Determine the (x, y) coordinate at the center of the cell enclosing the given text.  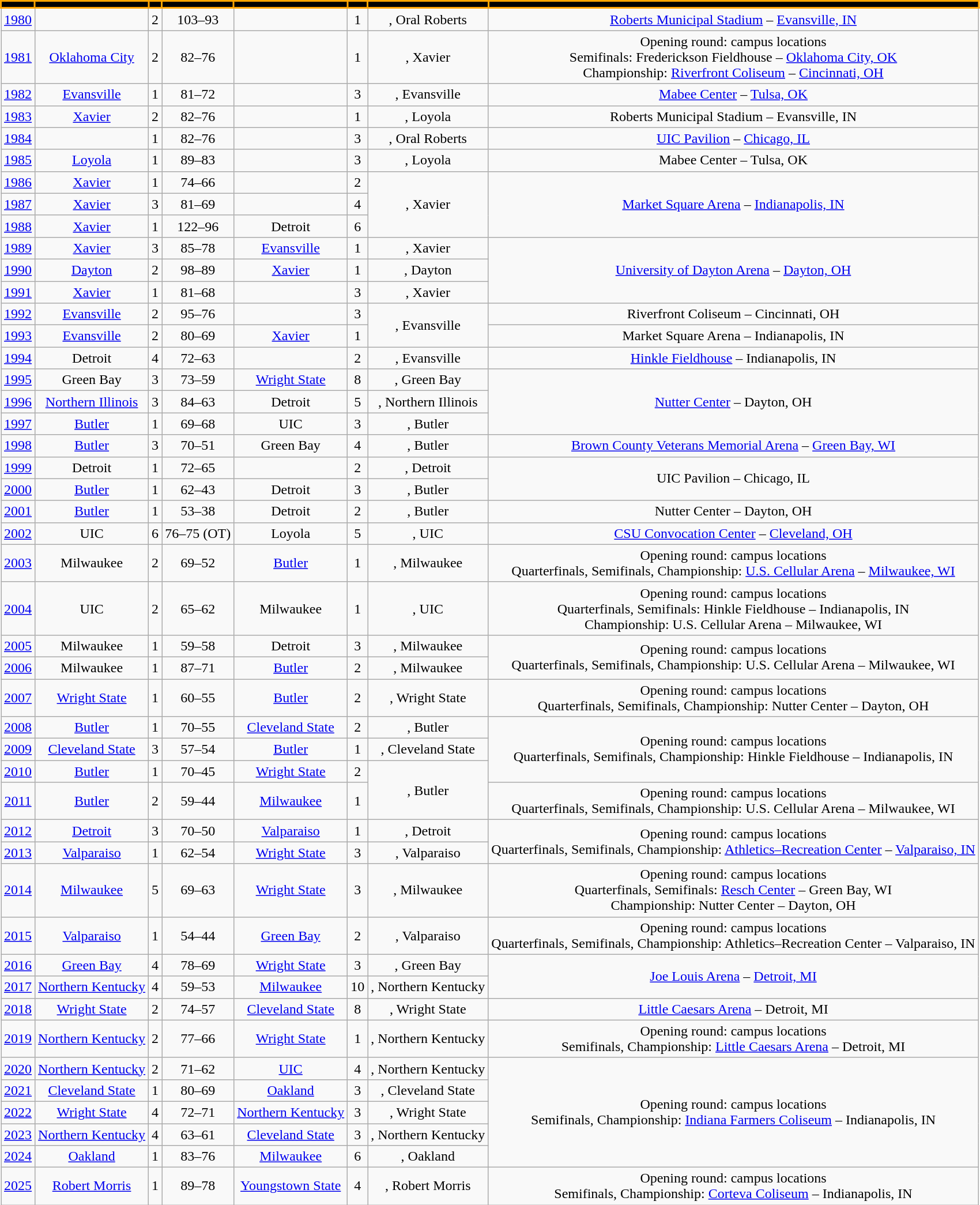
1994 (18, 358)
1991 (18, 292)
Opening round: campus locationsSemifinals, Championship: Little Caesars Arena – Detroit, MI (733, 1039)
Hinkle Fieldhouse – Indianapolis, IN (733, 358)
Opening round: campus locationsQuarterfinals, Semifinals: Hinkle Fieldhouse – Indianapolis, INChampionship: U.S. Cellular Arena – Milwaukee, WI (733, 608)
Dayton (92, 270)
60–55 (198, 698)
70–51 (198, 446)
59–58 (198, 646)
71–62 (198, 1068)
57–54 (198, 750)
72–71 (198, 1112)
1989 (18, 248)
2001 (18, 511)
2014 (18, 890)
69–52 (198, 563)
54–44 (198, 935)
65–62 (198, 608)
122–96 (198, 226)
Opening round: campus locationsQuarterfinals, Semifinals: Resch Center – Green Bay, WIChampionship: Nutter Center – Dayton, OH (733, 890)
76–75 (OT) (198, 533)
78–69 (198, 965)
2002 (18, 533)
2007 (18, 698)
1993 (18, 336)
1984 (18, 138)
62–54 (198, 853)
74–57 (198, 1009)
1992 (18, 314)
2003 (18, 563)
2006 (18, 668)
2015 (18, 935)
98–89 (198, 270)
89–78 (198, 1187)
Opening round: campus locationsSemifinals: Frederickson Fieldhouse – Oklahoma City, OKChampionship: Riverfront Coliseum – Cincinnati, OH (733, 57)
Brown County Veterans Memorial Arena – Green Bay, WI (733, 446)
62–43 (198, 489)
2024 (18, 1157)
70–50 (198, 831)
2008 (18, 728)
2021 (18, 1090)
77–66 (198, 1039)
, Oakland (428, 1157)
Opening round: campus locationsQuarterfinals, Semifinals, Championship: Nutter Center – Dayton, OH (733, 698)
2025 (18, 1187)
Joe Louis Arena – Detroit, MI (733, 976)
59–53 (198, 987)
1990 (18, 270)
2023 (18, 1134)
85–78 (198, 248)
59–44 (198, 801)
84–63 (198, 402)
2016 (18, 965)
1995 (18, 380)
Opening round: campus locationsSemifinals, Championship: Indiana Farmers Coliseum – Indianapolis, IN (733, 1112)
87–71 (198, 668)
83–76 (198, 1157)
1985 (18, 160)
72–65 (198, 468)
74–66 (198, 182)
2010 (18, 771)
53–38 (198, 511)
University of Dayton Arena – Dayton, OH (733, 270)
2005 (18, 646)
1998 (18, 446)
1983 (18, 116)
2013 (18, 853)
1996 (18, 402)
2000 (18, 489)
1982 (18, 95)
63–61 (198, 1134)
2022 (18, 1112)
69–63 (198, 890)
, Robert Morris (428, 1187)
Oklahoma City (92, 57)
1999 (18, 468)
1988 (18, 226)
2011 (18, 801)
1987 (18, 204)
2012 (18, 831)
2020 (18, 1068)
1986 (18, 182)
Youngstown State (291, 1187)
1980 (18, 20)
2004 (18, 608)
1981 (18, 57)
70–55 (198, 728)
Northern Illinois (92, 402)
2019 (18, 1039)
Little Caesars Arena – Detroit, MI (733, 1009)
89–83 (198, 160)
81–72 (198, 95)
2017 (18, 987)
Robert Morris (92, 1187)
70–45 (198, 771)
69–68 (198, 424)
Riverfront Coliseum – Cincinnati, OH (733, 314)
81–68 (198, 292)
95–76 (198, 314)
, Dayton (428, 270)
, Northern Illinois (428, 402)
72–63 (198, 358)
2009 (18, 750)
2018 (18, 1009)
81–69 (198, 204)
CSU Convocation Center – Cleveland, OH (733, 533)
1997 (18, 424)
10 (357, 987)
Opening round: campus locationsSemifinals, Championship: Corteva Coliseum – Indianapolis, IN (733, 1187)
73–59 (198, 380)
Opening round: campus locationsQuarterfinals, Semifinals, Championship: Hinkle Fieldhouse – Indianapolis, IN (733, 750)
103–93 (198, 20)
